Capture the cell that displays the provided text and extract its (x, y) central coordinate. 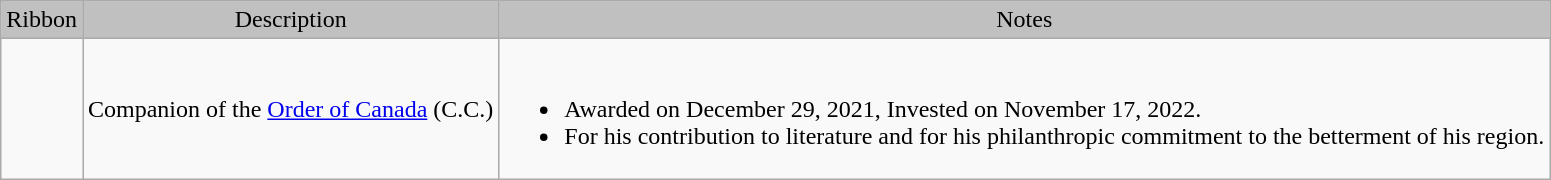
Notes (1024, 20)
Description (290, 20)
Companion of the Order of Canada (C.C.) (290, 109)
Ribbon (42, 20)
